Return (X, Y) of the center of cell containing provided text 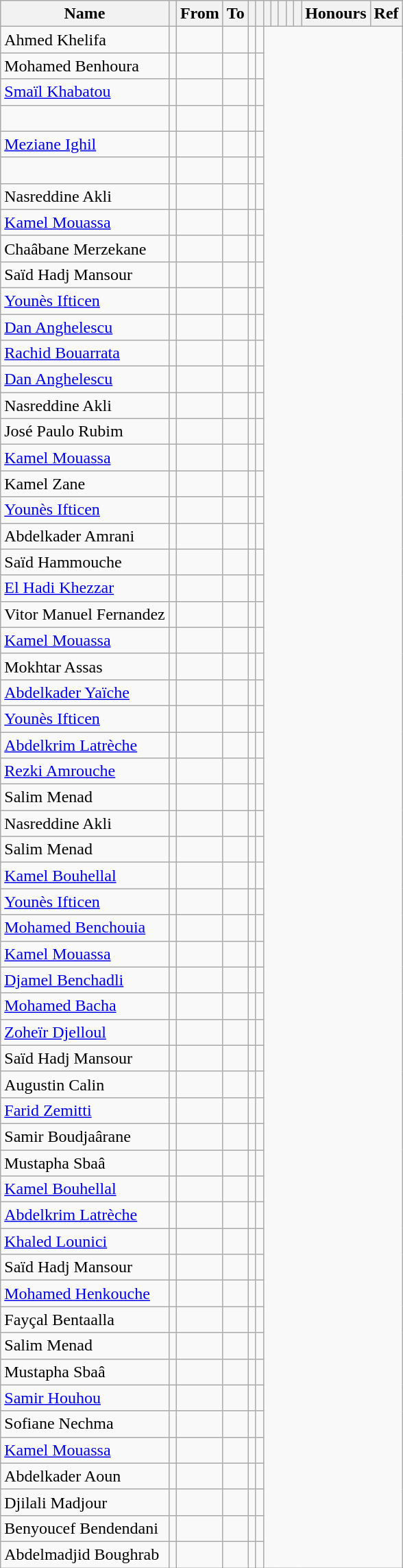
Sofiane Nechma (85, 1424)
Name (85, 14)
Ref (387, 14)
Smaïl Khabatou (85, 92)
Mohamed Henkouche (85, 1294)
Rezki Amrouche (85, 771)
Abdelmadjid Boughrab (85, 1554)
To (236, 14)
From (199, 14)
Honours (336, 14)
Chaâbane Merzekane (85, 248)
Samir Houhou (85, 1398)
Augustin Calin (85, 1084)
José Paulo Rubim (85, 432)
Fayçal Bentaalla (85, 1320)
Abdelkader Amrani (85, 536)
Kamel Zane (85, 484)
Abdelkader Yaïche (85, 692)
Benyoucef Bendendani (85, 1528)
Mohamed Benchouia (85, 928)
Mohamed Bacha (85, 1006)
Abdelkader Aoun (85, 1476)
Rachid Bouarrata (85, 353)
Saïd Hammouche (85, 562)
Zoheïr Djelloul (85, 1032)
Mokhtar Assas (85, 666)
Meziane Ighil (85, 144)
Mohamed Benhoura (85, 66)
Djilali Madjour (85, 1502)
El Hadi Khezzar (85, 588)
Ahmed Khelifa (85, 40)
Vitor Manuel Fernandez (85, 614)
Samir Boudjaârane (85, 1136)
Khaled Lounici (85, 1241)
Farid Zemitti (85, 1110)
Djamel Benchadli (85, 980)
